Scan for the cell matching the given text and deliver its (X, Y) coordinate at center. 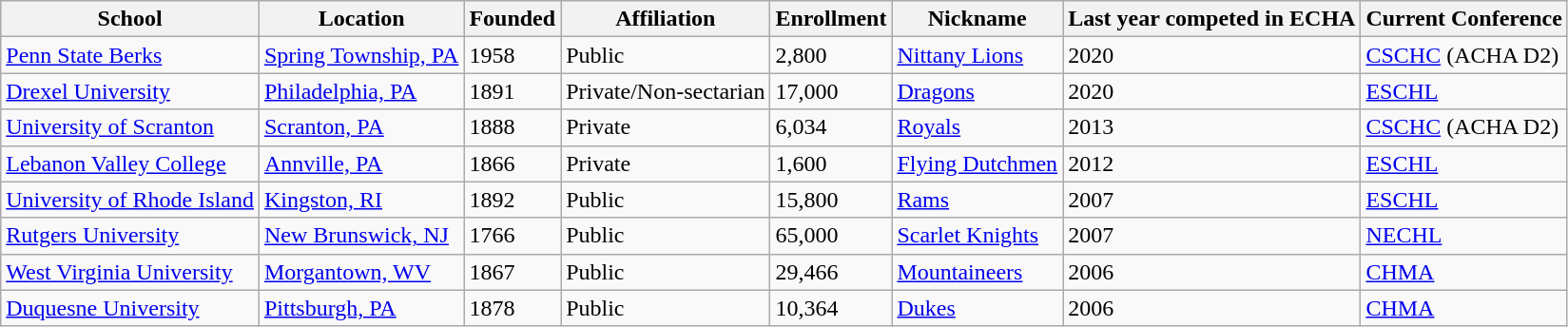
West Virginia University (130, 272)
1878 (513, 308)
1866 (513, 163)
10,364 (831, 308)
2012 (1211, 163)
1867 (513, 272)
Flying Dutchmen (978, 163)
Current Conference (1464, 19)
Morgantown, WV (361, 272)
Private/Non-sectarian (666, 91)
Lebanon Valley College (130, 163)
1958 (513, 55)
Mountaineers (978, 272)
Dragons (978, 91)
New Brunswick, NJ (361, 236)
Royals (978, 127)
1766 (513, 236)
Enrollment (831, 19)
School (130, 19)
Nickname (978, 19)
NECHL (1464, 236)
Location (361, 19)
1888 (513, 127)
1,600 (831, 163)
University of Rhode Island (130, 200)
15,800 (831, 200)
1891 (513, 91)
Affiliation (666, 19)
17,000 (831, 91)
Spring Township, PA (361, 55)
Scarlet Knights (978, 236)
Rams (978, 200)
Dukes (978, 308)
2,800 (831, 55)
Last year competed in ECHA (1211, 19)
Rutgers University (130, 236)
Philadelphia, PA (361, 91)
29,466 (831, 272)
2013 (1211, 127)
1892 (513, 200)
Nittany Lions (978, 55)
Drexel University (130, 91)
Kingston, RI (361, 200)
Duquesne University (130, 308)
Annville, PA (361, 163)
6,034 (831, 127)
University of Scranton (130, 127)
Penn State Berks (130, 55)
Pittsburgh, PA (361, 308)
Scranton, PA (361, 127)
Founded (513, 19)
65,000 (831, 236)
